Extract the [X, Y] coordinate from the center of the cell holding the provided text.  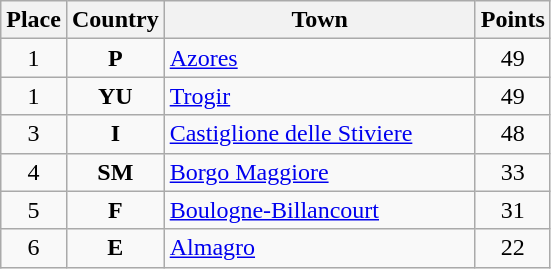
Points [512, 20]
48 [512, 134]
SM [115, 172]
I [115, 134]
Place [34, 20]
E [115, 248]
Boulogne-Billancourt [320, 210]
33 [512, 172]
Trogir [320, 96]
6 [34, 248]
Castiglione delle Stiviere [320, 134]
YU [115, 96]
4 [34, 172]
Town [320, 20]
Country [115, 20]
Almagro [320, 248]
3 [34, 134]
P [115, 58]
F [115, 210]
31 [512, 210]
Borgo Maggiore [320, 172]
Azores [320, 58]
22 [512, 248]
5 [34, 210]
